Search for the cell housing the specified text and yield its (x, y) center coordinate. 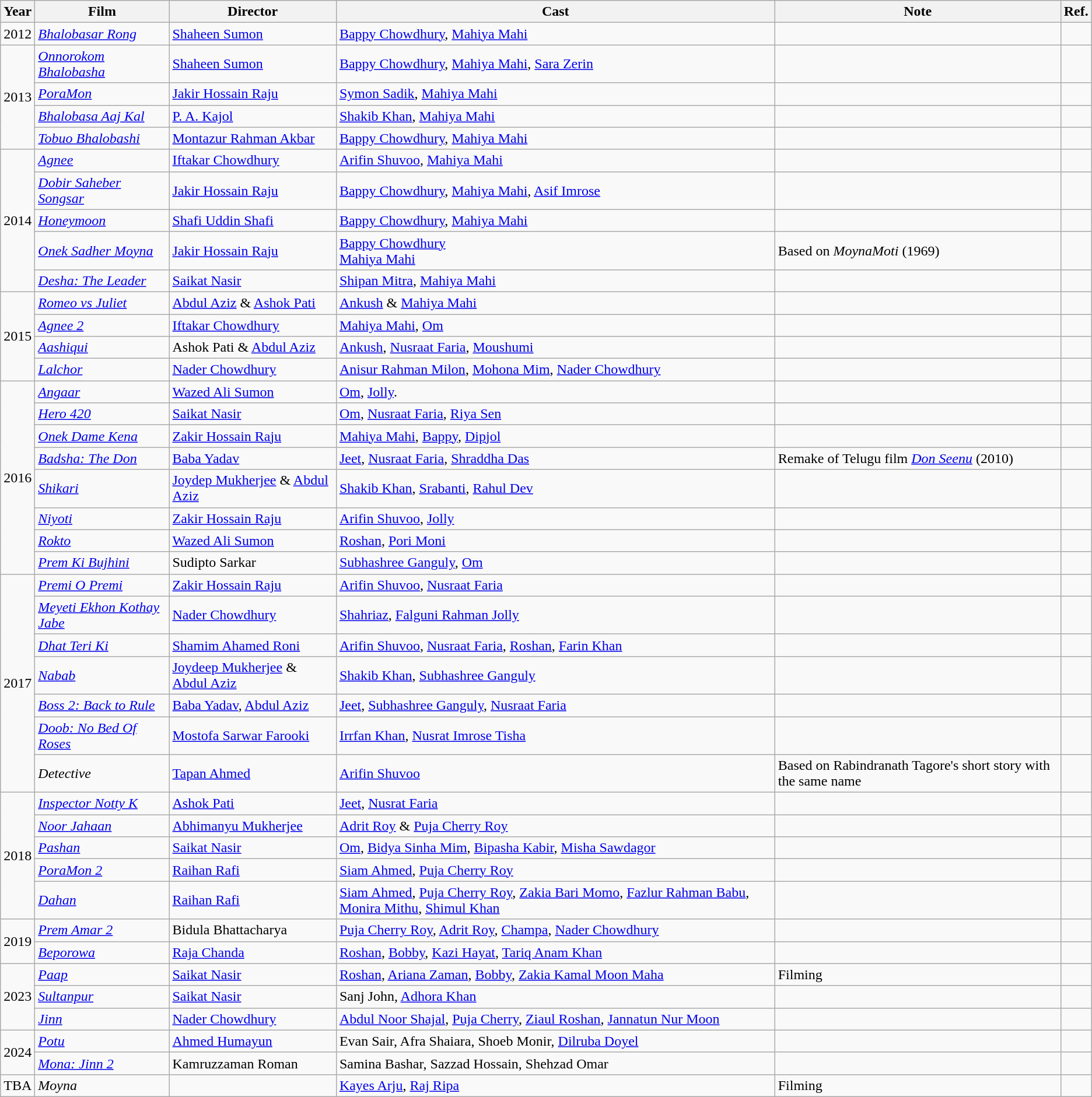
Sanj John, Adhora Khan (555, 997)
Prem Ki Bujhini (102, 563)
Puja Cherry Roy, Adrit Roy, Champa, Nader Chowdhury (555, 930)
P. A. Kajol (253, 116)
Abhimanyu Mukherjee (253, 826)
Badsha: The Don (102, 458)
Rokto (102, 541)
Aashiqui (102, 348)
Ahmed Humayun (253, 1041)
Bhalobasar Rong (102, 34)
Niyoti (102, 518)
Remake of Telugu film Don Seenu (2010) (918, 458)
Onek Dame Kena (102, 436)
Tapan Ahmed (253, 773)
Anisur Rahman Milon, Mohona Mim, Nader Chowdhury (555, 370)
Mostofa Sarwar Farooki (253, 735)
Shamim Ahamed Roni (253, 645)
Kayes Arju, Raj Ripa (555, 1085)
Tobuo Bhalobashi (102, 138)
Mona: Jinn 2 (102, 1063)
Irrfan Khan, Nusrat Imrose Tisha (555, 735)
Subhashree Ganguly, Om (555, 563)
Ankush, Nusraat Faria, Moushumi (555, 348)
Samina Bashar, Sazzad Hossain, Shehzad Omar (555, 1063)
Shakib Khan, Mahiya Mahi (555, 116)
Roshan, Ariana Zaman, Bobby, Zakia Kamal Moon Maha (555, 975)
Note (918, 12)
Sudipto Sarkar (253, 563)
Arifin Shuvoo, Nusraat Faria, Roshan, Farin Khan (555, 645)
2019 (17, 941)
Pashan (102, 848)
Mahiya Mahi, Om (555, 325)
Hero 420 (102, 414)
Film (102, 12)
Meyeti Ekhon Kothay Jabe (102, 615)
Jeet, Nusraat Faria, Shraddha Das (555, 458)
Raja Chanda (253, 952)
Jeet, Nusrat Faria (555, 804)
2013 (17, 97)
Onnorokom Bhalobasha (102, 64)
Kamruzzaman Roman (253, 1063)
Evan Sair, Afra Shaiara, Shoeb Monir, Dilruba Doyel (555, 1041)
Moyna (102, 1085)
Adrit Roy & Puja Cherry Roy (555, 826)
Based on MoynaMoti (1969) (918, 251)
Sultanpur (102, 997)
Dahan (102, 900)
Bappy Chowdhury, Mahiya Mahi, Asif Imrose (555, 190)
2014 (17, 220)
Om, Jolly. (555, 392)
Ashok Pati & Abdul Aziz (253, 348)
Paap (102, 975)
PoraMon 2 (102, 870)
Mahiya Mahi, Bappy, Dipjol (555, 436)
Bidula Bhattacharya (253, 930)
2017 (17, 683)
Inspector Notty K (102, 804)
Detective (102, 773)
Joydep Mukherjee & Abdul Aziz (253, 489)
Director (253, 12)
Premi O Premi (102, 585)
Shipan Mitra, Mahiya Mahi (555, 281)
PoraMon (102, 94)
Bhalobasa Aaj Kal (102, 116)
Bappy ChowdhuryMahiya Mahi (555, 251)
Angaar (102, 392)
Ashok Pati (253, 804)
Arifin Shuvoo, Jolly (555, 518)
Abdul Aziz & Ashok Pati (253, 303)
Arifin Shuvoo (555, 773)
2015 (17, 336)
Lalchor (102, 370)
2024 (17, 1052)
Abdul Noor Shajal, Puja Cherry, Ziaul Roshan, Jannatun Nur Moon (555, 1019)
TBA (17, 1085)
Dobir Saheber Songsar (102, 190)
2012 (17, 34)
Desha: The Leader (102, 281)
Baba Yadav, Abdul Aziz (253, 705)
Agnee 2 (102, 325)
Onek Sadher Moyna (102, 251)
Beporowa (102, 952)
Agnee (102, 160)
Noor Jahaan (102, 826)
Bappy Chowdhury, Mahiya Mahi, Sara Zerin (555, 64)
Honeymoon (102, 220)
2023 (17, 997)
Ref. (1076, 12)
Doob: No Bed Of Roses (102, 735)
Nabab (102, 675)
Siam Ahmed, Puja Cherry Roy (555, 870)
Baba Yadav (253, 458)
Om, Nusraat Faria, Riya Sen (555, 414)
Year (17, 12)
Boss 2: Back to Rule (102, 705)
Shakib Khan, Srabanti, Rahul Dev (555, 489)
Dhat Teri Ki (102, 645)
Jeet, Subhashree Ganguly, Nusraat Faria (555, 705)
Arifin Shuvoo, Mahiya Mahi (555, 160)
Shikari (102, 489)
Om, Bidya Sinha Mim, Bipasha Kabir, Misha Sawdagor (555, 848)
Ankush & Mahiya Mahi (555, 303)
Symon Sadik, Mahiya Mahi (555, 94)
Cast (555, 12)
Potu (102, 1041)
Based on Rabindranath Tagore's short story with the same name (918, 773)
2016 (17, 478)
Shakib Khan, Subhashree Ganguly (555, 675)
Jinn (102, 1019)
Prem Amar 2 (102, 930)
Arifin Shuvoo, Nusraat Faria (555, 585)
Joydeep Mukherjee & Abdul Aziz (253, 675)
Roshan, Pori Moni (555, 541)
Roshan, Bobby, Kazi Hayat, Tariq Anam Khan (555, 952)
Romeo vs Juliet (102, 303)
2018 (17, 856)
Montazur Rahman Akbar (253, 138)
Siam Ahmed, Puja Cherry Roy, Zakia Bari Momo, Fazlur Rahman Babu, Monira Mithu, Shimul Khan (555, 900)
Shahriaz, Falguni Rahman Jolly (555, 615)
Shafi Uddin Shafi (253, 220)
